Identify which cell holds the provided text, then report its [X, Y] central coordinate. 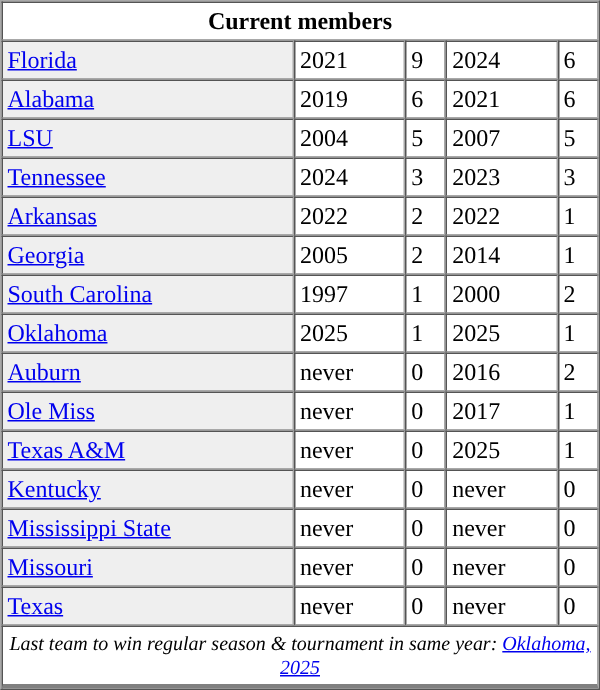
Ole Miss [148, 412]
2005 [350, 256]
Florida [148, 60]
2004 [350, 138]
South Carolina [148, 294]
Kentucky [148, 490]
9 [426, 60]
Tennessee [148, 178]
1997 [350, 294]
2000 [502, 294]
Mississippi State [148, 528]
Arkansas [148, 216]
Current members [300, 22]
2017 [502, 412]
Oklahoma [148, 334]
Georgia [148, 256]
2016 [502, 372]
Texas [148, 606]
2023 [502, 178]
Alabama [148, 100]
2014 [502, 256]
Missouri [148, 568]
LSU [148, 138]
Texas A&M [148, 450]
Auburn [148, 372]
2019 [350, 100]
2007 [502, 138]
Last team to win regular season & tournament in same year: Oklahoma, 2025 [300, 658]
